Detect which cell encompasses the target text, then output its (X, Y) center coordinate. 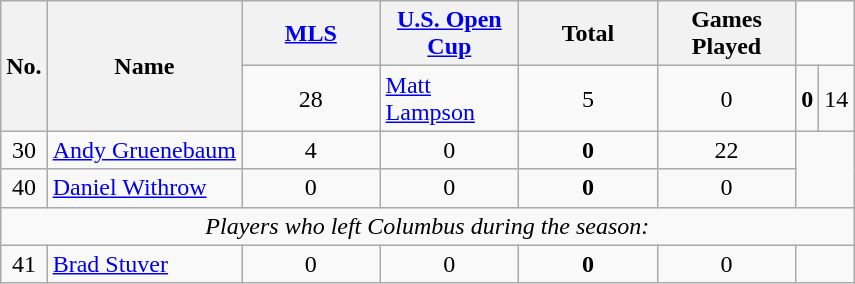
Brad Stuver (144, 264)
Name (144, 66)
5 (588, 98)
4 (312, 150)
U.S. Open Cup (450, 34)
No. (24, 66)
22 (726, 150)
Andy Gruenebaum (144, 150)
Daniel Withrow (144, 188)
40 (24, 188)
30 (24, 150)
Matt Lampson (450, 98)
Players who left Columbus during the season: (428, 226)
Games Played (726, 34)
14 (836, 98)
Total (588, 34)
28 (312, 98)
MLS (312, 34)
41 (24, 264)
